Scan for the cell matching the given text and deliver its (x, y) coordinate at center. 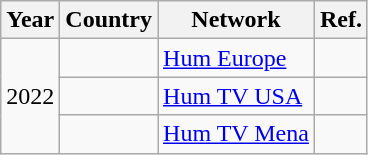
Hum Europe (236, 58)
Year (30, 20)
Hum TV Mena (236, 134)
Network (236, 20)
2022 (30, 96)
Ref. (340, 20)
Country (109, 20)
Hum TV USA (236, 96)
